Determine the [X, Y] coordinate at the center of the cell enclosing the given text.  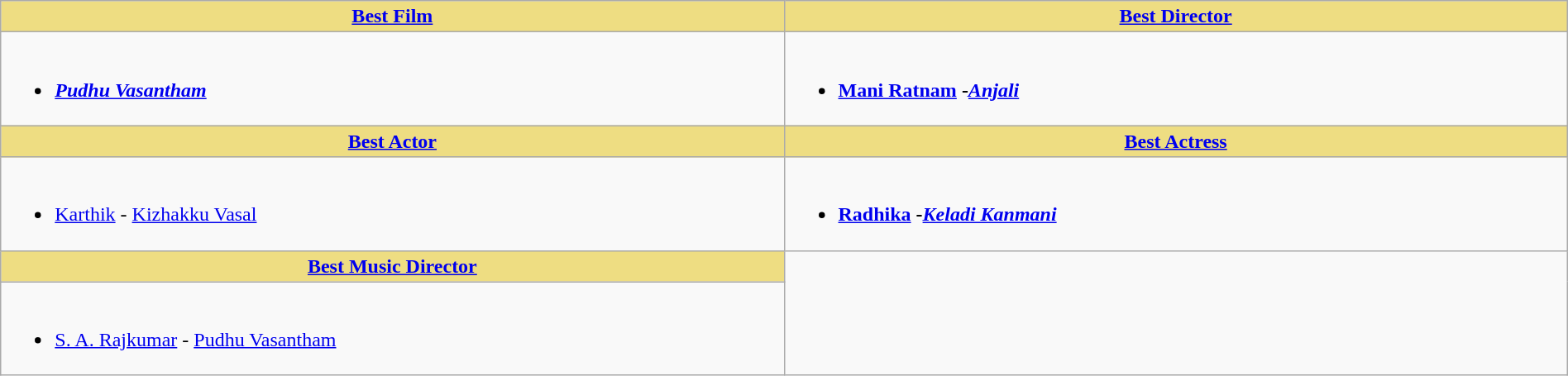
Mani Ratnam -Anjali [1176, 79]
Pudhu Vasantham [392, 79]
Best Actress [1176, 141]
Radhika -Keladi Kanmani [1176, 203]
Best Film [392, 17]
Best Director [1176, 17]
Karthik - Kizhakku Vasal [392, 203]
S. A. Rajkumar - Pudhu Vasantham [392, 329]
Best Actor [392, 141]
Best Music Director [392, 266]
